For the text-containing cell, return its midpoint in (X, Y) coordinate format. 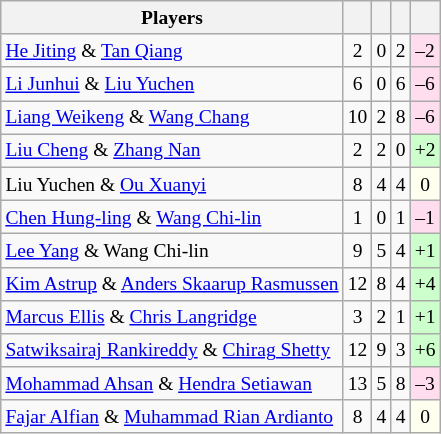
Mohammad Ahsan & Hendra Setiawan (172, 384)
–1 (425, 216)
Liu Yuchen & Ou Xuanyi (172, 184)
Fajar Alfian & Muhammad Rian Ardianto (172, 416)
+6 (425, 350)
Liu Cheng & Zhang Nan (172, 150)
Lee Yang & Wang Chi-lin (172, 250)
+2 (425, 150)
Marcus Ellis & Chris Langridge (172, 316)
Li Junhui & Liu Yuchen (172, 84)
10 (358, 118)
Liang Weikeng & Wang Chang (172, 118)
Kim Astrup & Anders Skaarup Rasmussen (172, 284)
He Jiting & Tan Qiang (172, 50)
–3 (425, 384)
+4 (425, 284)
Chen Hung-ling & Wang Chi-lin (172, 216)
Players (172, 18)
Satwiksairaj Rankireddy & Chirag Shetty (172, 350)
–2 (425, 50)
13 (358, 384)
